Pinpoint the cell where the given text exists, returning its (x, y) midpoint coordinate. 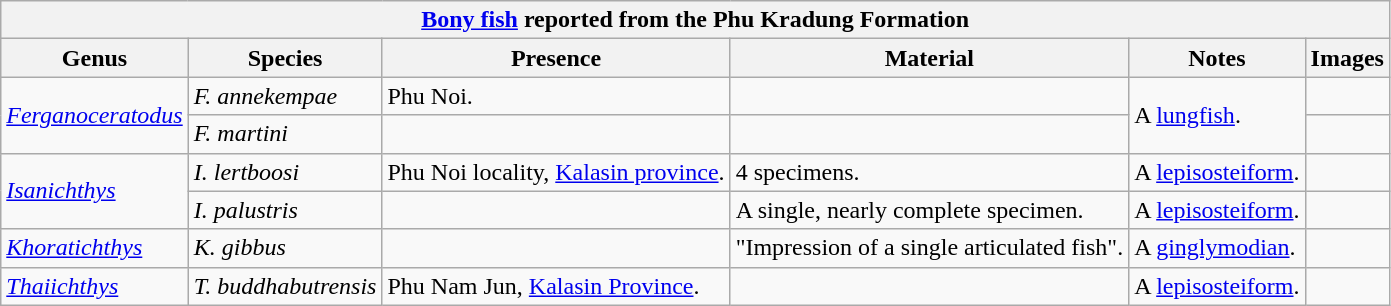
I. palustris (285, 210)
A ginglymodian. (1217, 248)
Species (285, 58)
Phu Nam Jun, Kalasin Province. (556, 286)
Notes (1217, 58)
I. lertboosi (285, 172)
K. gibbus (285, 248)
A single, nearly complete specimen. (930, 210)
Images (1347, 58)
Phu Noi locality, Kalasin province. (556, 172)
Isanichthys (94, 191)
Khoratichthys (94, 248)
Phu Noi. (556, 96)
T. buddhabutrensis (285, 286)
4 specimens. (930, 172)
Genus (94, 58)
"Impression of a single articulated fish". (930, 248)
Ferganoceratodus (94, 115)
Thaiichthys (94, 286)
A lungfish. (1217, 115)
F. annekempae (285, 96)
F. martini (285, 134)
Material (930, 58)
Bony fish reported from the Phu Kradung Formation (696, 20)
Presence (556, 58)
